Extract the (X, Y) coordinate from the center of the cell holding the provided text.  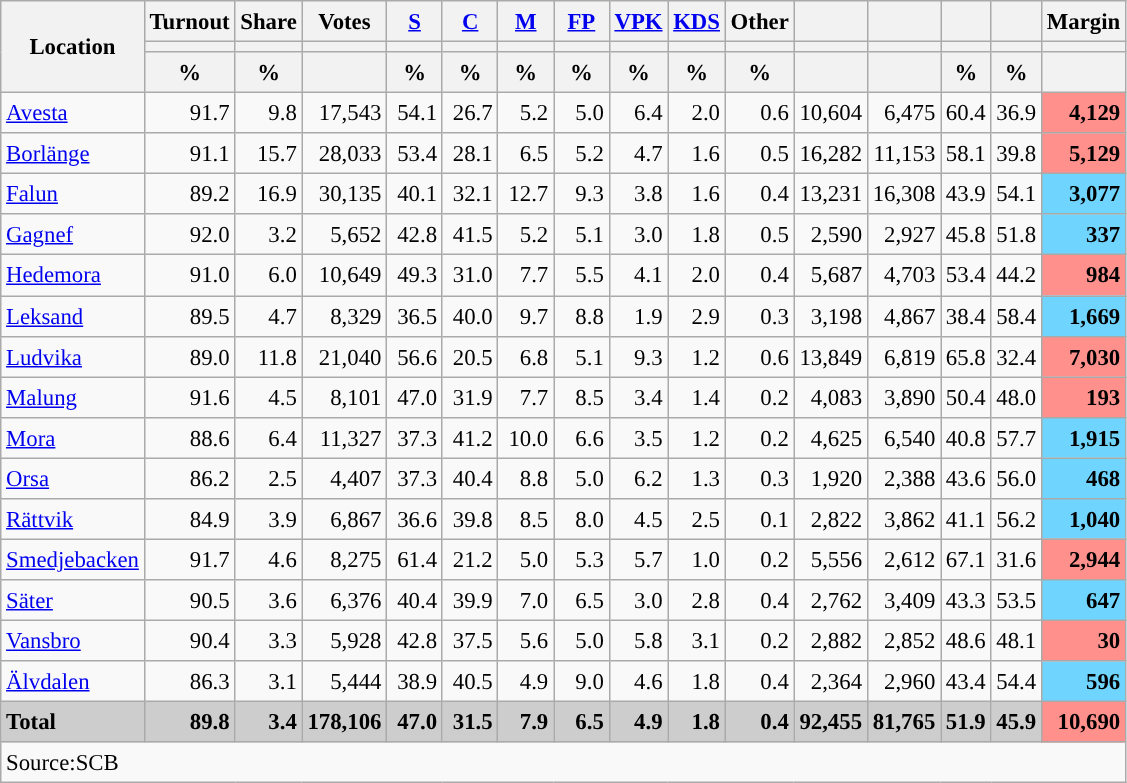
43.9 (966, 194)
30 (1083, 640)
7,030 (1083, 356)
36.9 (1016, 114)
5,928 (344, 640)
Other (760, 22)
4,407 (344, 478)
Orsa (72, 478)
16,308 (904, 194)
3,862 (904, 520)
596 (1083, 682)
5,687 (830, 276)
53.5 (1016, 600)
2,944 (1083, 560)
Share (268, 22)
2.8 (696, 600)
1,669 (1083, 316)
5.6 (526, 640)
84.9 (190, 520)
6,376 (344, 600)
11,327 (344, 438)
Borlänge (72, 154)
86.2 (190, 478)
41.2 (470, 438)
193 (1083, 398)
41.5 (470, 234)
17,543 (344, 114)
VPK (638, 22)
38.4 (966, 316)
12.7 (526, 194)
7.9 (526, 722)
92,455 (830, 722)
S (415, 22)
40.5 (470, 682)
1,040 (1083, 520)
4,703 (904, 276)
16.9 (268, 194)
31.9 (470, 398)
3,198 (830, 316)
2,960 (904, 682)
58.4 (1016, 316)
Location (72, 47)
6,819 (904, 356)
6.0 (268, 276)
31.5 (470, 722)
3.2 (268, 234)
Vansbro (72, 640)
3.9 (268, 520)
5,652 (344, 234)
40.1 (415, 194)
Source:SCB (564, 762)
1.3 (696, 478)
3.3 (268, 640)
C (470, 22)
1.0 (696, 560)
Malung (72, 398)
20.5 (470, 356)
2,822 (830, 520)
13,849 (830, 356)
2,364 (830, 682)
36.6 (415, 520)
9.7 (526, 316)
40.0 (470, 316)
4,083 (830, 398)
0.1 (760, 520)
86.3 (190, 682)
48.6 (966, 640)
Ludvika (72, 356)
2,612 (904, 560)
41.1 (966, 520)
9.0 (582, 682)
Leksand (72, 316)
21,040 (344, 356)
3,890 (904, 398)
49.3 (415, 276)
8,275 (344, 560)
15.7 (268, 154)
43.3 (966, 600)
45.9 (1016, 722)
2,927 (904, 234)
40.8 (966, 438)
4,129 (1083, 114)
Margin (1083, 22)
38.9 (415, 682)
Älvdalen (72, 682)
Turnout (190, 22)
54.4 (1016, 682)
984 (1083, 276)
10,649 (344, 276)
51.8 (1016, 234)
Votes (344, 22)
6,540 (904, 438)
5.8 (638, 640)
89.0 (190, 356)
58.1 (966, 154)
2,388 (904, 478)
7.0 (526, 600)
4.1 (638, 276)
6,475 (904, 114)
5,556 (830, 560)
Falun (72, 194)
3.6 (268, 600)
5,129 (1083, 154)
81,765 (904, 722)
56.6 (415, 356)
21.2 (470, 560)
5.5 (582, 276)
56.2 (1016, 520)
1.9 (638, 316)
2,852 (904, 640)
5,444 (344, 682)
16,282 (830, 154)
11,153 (904, 154)
6.2 (638, 478)
32.1 (470, 194)
3,409 (904, 600)
4,625 (830, 438)
31.0 (470, 276)
10,604 (830, 114)
8.0 (582, 520)
647 (1083, 600)
8,101 (344, 398)
51.9 (966, 722)
26.7 (470, 114)
37.5 (470, 640)
32.4 (1016, 356)
10.0 (526, 438)
5.3 (582, 560)
2.9 (696, 316)
9.8 (268, 114)
3.5 (638, 438)
1.4 (696, 398)
KDS (696, 22)
Rättvik (72, 520)
89.2 (190, 194)
Total (72, 722)
36.5 (415, 316)
3.8 (638, 194)
1,920 (830, 478)
3,077 (1083, 194)
61.4 (415, 560)
43.4 (966, 682)
8,329 (344, 316)
48.1 (1016, 640)
Mora (72, 438)
90.4 (190, 640)
Avesta (72, 114)
43.6 (966, 478)
28.1 (470, 154)
88.6 (190, 438)
30,135 (344, 194)
468 (1083, 478)
31.6 (1016, 560)
48.0 (1016, 398)
89.5 (190, 316)
178,106 (344, 722)
Säter (72, 600)
91.6 (190, 398)
2,762 (830, 600)
91.0 (190, 276)
Smedjebacken (72, 560)
67.1 (966, 560)
91.1 (190, 154)
FP (582, 22)
11.8 (268, 356)
5.7 (638, 560)
60.4 (966, 114)
2,882 (830, 640)
337 (1083, 234)
56.0 (1016, 478)
Gagnef (72, 234)
50.4 (966, 398)
M (526, 22)
89.8 (190, 722)
4,867 (904, 316)
6.6 (582, 438)
13,231 (830, 194)
6.8 (526, 356)
6,867 (344, 520)
45.8 (966, 234)
28,033 (344, 154)
92.0 (190, 234)
Hedemora (72, 276)
57.7 (1016, 438)
39.9 (470, 600)
1,915 (1083, 438)
44.2 (1016, 276)
10,690 (1083, 722)
90.5 (190, 600)
65.8 (966, 356)
2,590 (830, 234)
